Find where the given text appears and provide that cell's center as [x, y] coordinate. 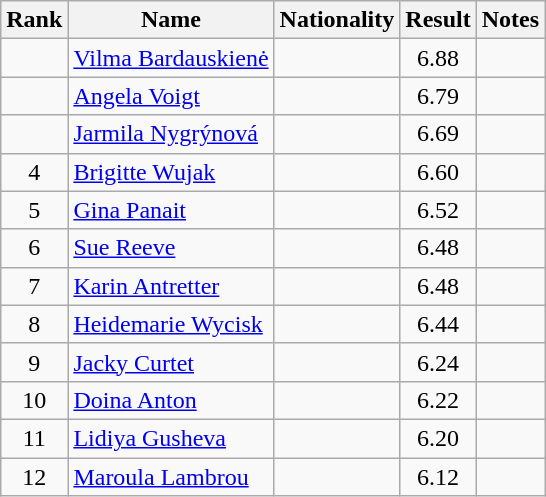
6.20 [438, 438]
Karin Antretter [171, 286]
6 [34, 248]
Angela Voigt [171, 96]
6.44 [438, 324]
Sue Reeve [171, 248]
Brigitte Wujak [171, 172]
Doina Anton [171, 400]
6.69 [438, 134]
6.60 [438, 172]
Name [171, 20]
Lidiya Gusheva [171, 438]
Result [438, 20]
9 [34, 362]
6.22 [438, 400]
Vilma Bardauskienė [171, 58]
6.79 [438, 96]
6.52 [438, 210]
7 [34, 286]
4 [34, 172]
Jacky Curtet [171, 362]
Gina Panait [171, 210]
Rank [34, 20]
Maroula Lambrou [171, 477]
12 [34, 477]
Heidemarie Wycisk [171, 324]
8 [34, 324]
Notes [510, 20]
Jarmila Nygrýnová [171, 134]
11 [34, 438]
Nationality [337, 20]
6.88 [438, 58]
5 [34, 210]
10 [34, 400]
6.12 [438, 477]
6.24 [438, 362]
